Output the (X, Y) coordinate of the center of the cell containing the given text.  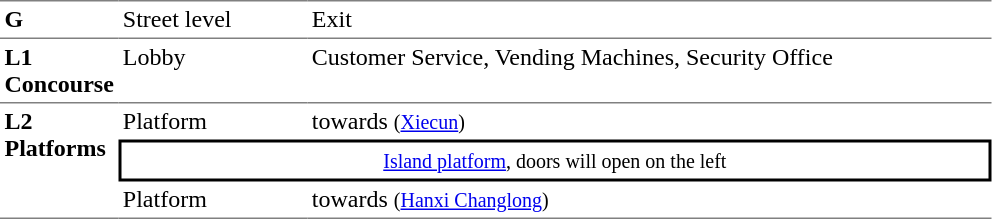
Platform (212, 122)
Lobby (212, 71)
Exit (649, 19)
Street level (212, 19)
Customer Service, Vending Machines, Security Office (649, 71)
towards (Xiecun) (649, 122)
L1Concourse (59, 71)
G (59, 19)
Island platform, doors will open on the left (554, 161)
